Provide the (X, Y) coordinate of the cell's center where the given text is located.  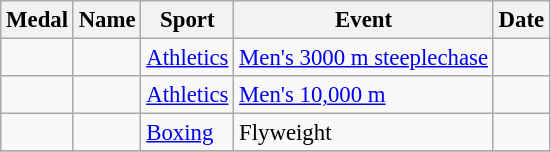
Sport (188, 20)
Event (364, 20)
Men's 3000 m steeplechase (364, 58)
Men's 10,000 m (364, 95)
Date (521, 20)
Flyweight (364, 133)
Name (107, 20)
Medal (38, 20)
Boxing (188, 133)
